Pinpoint the cell where the given text exists, returning its (x, y) midpoint coordinate. 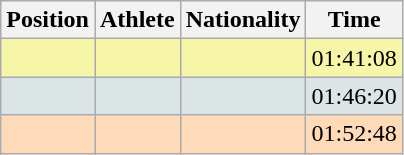
01:41:08 (354, 58)
Athlete (137, 20)
Position (48, 20)
01:46:20 (354, 96)
01:52:48 (354, 134)
Time (354, 20)
Nationality (243, 20)
